Locate the cell with the specified text and output its [x, y] center coordinate. 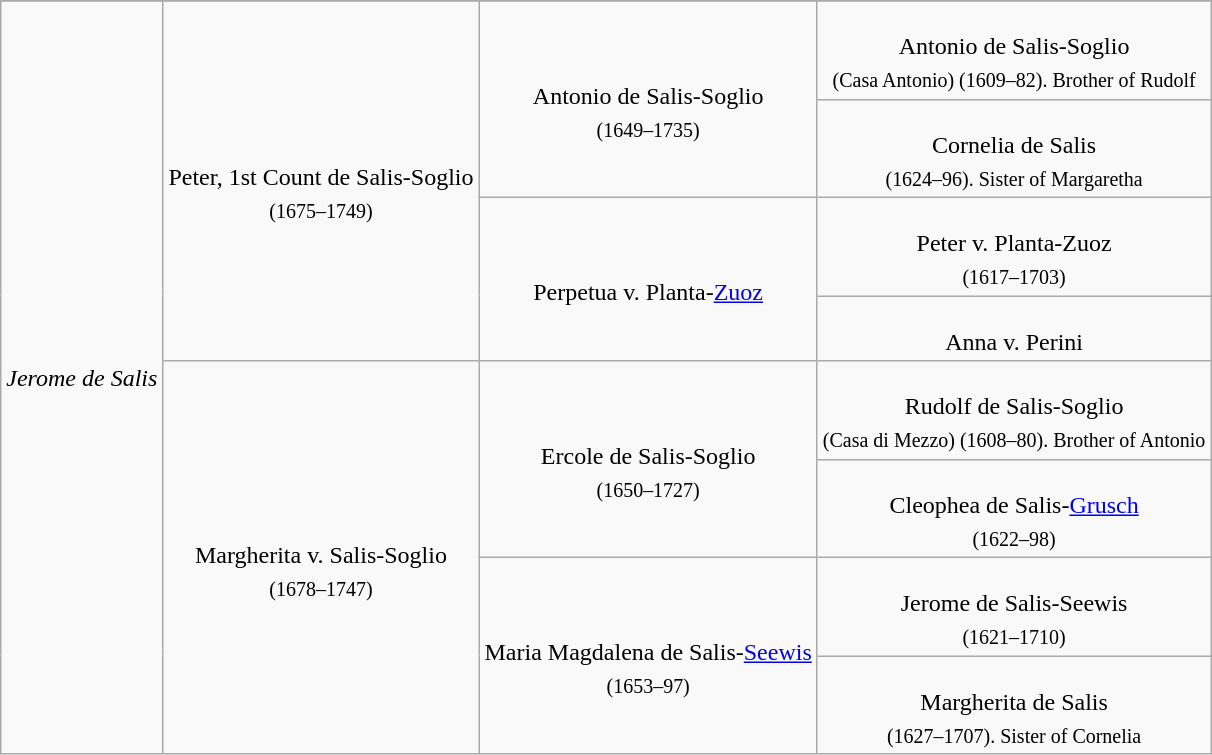
Margherita de Salis(1627–1707). Sister of Cornelia [1014, 705]
Antonio de Salis-Soglio(1649–1735) [648, 100]
Maria Magdalena de Salis-Seewis(1653–97) [648, 656]
Peter, 1st Count de Salis-Soglio(1675–1749) [321, 181]
Antonio de Salis-Soglio(Casa Antonio) (1609–82). Brother of Rudolf [1014, 50]
Perpetua v. Planta-Zuoz [648, 278]
Anna v. Perini [1014, 328]
Jerome de Salis [82, 378]
Margherita v. Salis-Soglio(1678–1747) [321, 558]
Rudolf de Salis-Soglio(Casa di Mezzo) (1608–80). Brother of Antonio [1014, 410]
Ercole de Salis-Soglio(1650–1727) [648, 460]
Cornelia de Salis(1624–96). Sister of Margaretha [1014, 148]
Peter v. Planta-Zuoz(1617–1703) [1014, 246]
Cleophea de Salis-Grusch(1622–98) [1014, 508]
Jerome de Salis-Seewis(1621–1710) [1014, 607]
